Identify which cell holds the provided text, then report its (x, y) central coordinate. 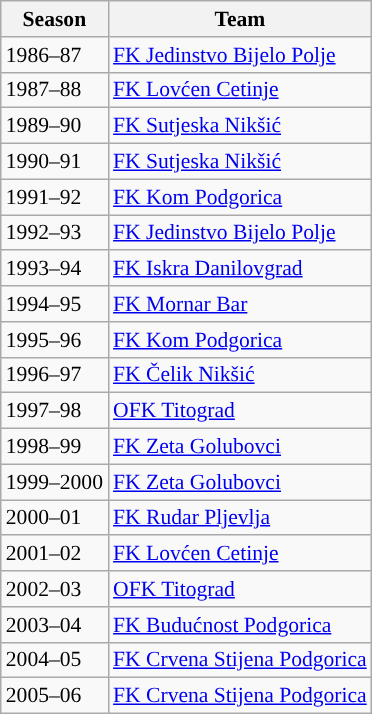
1995–96 (54, 340)
FK Mornar Bar (240, 304)
2002–03 (54, 589)
1994–95 (54, 304)
1999–2000 (54, 482)
1987–88 (54, 90)
1990–91 (54, 162)
FK Iskra Danilovgrad (240, 269)
FK Rudar Pljevlja (240, 518)
1998–99 (54, 447)
1996–97 (54, 375)
2001–02 (54, 554)
2004–05 (54, 660)
1997–98 (54, 411)
1993–94 (54, 269)
1986–87 (54, 55)
2005–06 (54, 696)
1989–90 (54, 126)
FK Čelik Nikšić (240, 375)
2000–01 (54, 518)
1992–93 (54, 233)
2003–04 (54, 625)
1991–92 (54, 197)
Season (54, 19)
FK Budućnost Podgorica (240, 625)
Team (240, 19)
